Scan for the cell matching the given text and deliver its (x, y) coordinate at center. 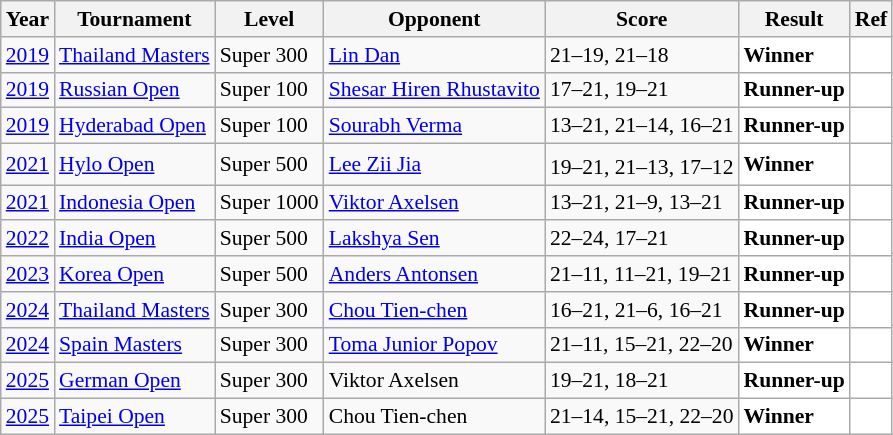
Shesar Hiren Rhustavito (434, 90)
Ref (871, 19)
Opponent (434, 19)
16–21, 21–6, 16–21 (642, 310)
Super 1000 (270, 203)
Lakshya Sen (434, 239)
Spain Masters (134, 345)
Score (642, 19)
Lin Dan (434, 55)
Sourabh Verma (434, 126)
Lee Zii Jia (434, 164)
Toma Junior Popov (434, 345)
Korea Open (134, 274)
Level (270, 19)
Result (794, 19)
Russian Open (134, 90)
Taipei Open (134, 417)
Hylo Open (134, 164)
13–21, 21–9, 13–21 (642, 203)
2022 (28, 239)
21–11, 11–21, 19–21 (642, 274)
13–21, 21–14, 16–21 (642, 126)
19–21, 21–13, 17–12 (642, 164)
German Open (134, 381)
17–21, 19–21 (642, 90)
Tournament (134, 19)
19–21, 18–21 (642, 381)
21–11, 15–21, 22–20 (642, 345)
Indonesia Open (134, 203)
Hyderabad Open (134, 126)
2023 (28, 274)
India Open (134, 239)
22–24, 17–21 (642, 239)
21–19, 21–18 (642, 55)
Anders Antonsen (434, 274)
21–14, 15–21, 22–20 (642, 417)
Year (28, 19)
